Capture the cell that displays the provided text and extract its [X, Y] central coordinate. 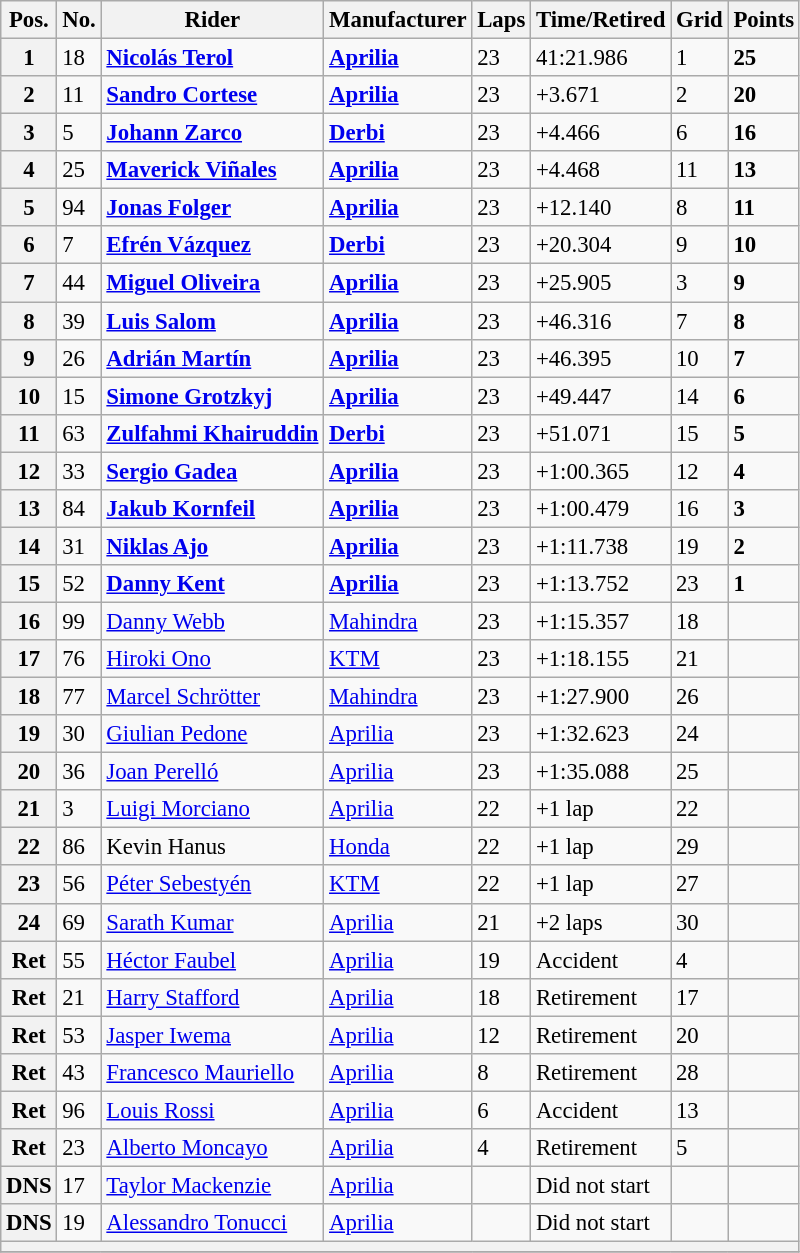
86 [79, 847]
+1:13.752 [601, 584]
Niklas Ajo [212, 546]
Jakub Kornfeil [212, 509]
Sarath Kumar [212, 922]
Grid [700, 20]
Jonas Folger [212, 208]
44 [79, 283]
+1:11.738 [601, 546]
52 [79, 584]
84 [79, 509]
Francesco Mauriello [212, 1073]
Simone Grotzkyj [212, 396]
41:21.986 [601, 58]
No. [79, 20]
+4.468 [601, 170]
Alberto Moncayo [212, 1148]
36 [79, 772]
96 [79, 1110]
Laps [502, 20]
31 [79, 546]
+1:00.365 [601, 471]
+49.447 [601, 396]
94 [79, 208]
Sergio Gadea [212, 471]
Sandro Cortese [212, 95]
Honda [398, 847]
Alessandro Tonucci [212, 1223]
Luigi Morciano [212, 809]
39 [79, 321]
Maverick Viñales [212, 170]
99 [79, 621]
55 [79, 960]
+4.466 [601, 133]
+1:32.623 [601, 734]
Louis Rossi [212, 1110]
Points [764, 20]
Danny Webb [212, 621]
+1:15.357 [601, 621]
+46.395 [601, 358]
+20.304 [601, 245]
33 [79, 471]
69 [79, 922]
43 [79, 1073]
Kevin Hanus [212, 847]
77 [79, 697]
+1:27.900 [601, 697]
Taylor Mackenzie [212, 1185]
+51.071 [601, 433]
27 [700, 885]
Giulian Pedone [212, 734]
+46.316 [601, 321]
Marcel Schrötter [212, 697]
28 [700, 1073]
63 [79, 433]
Nicolás Terol [212, 58]
Miguel Oliveira [212, 283]
Adrián Martín [212, 358]
Luis Salom [212, 321]
+1:35.088 [601, 772]
Time/Retired [601, 20]
Pos. [29, 20]
+3.671 [601, 95]
Hiroki Ono [212, 659]
+25.905 [601, 283]
Manufacturer [398, 20]
Jasper Iwema [212, 1035]
Joan Perelló [212, 772]
Johann Zarco [212, 133]
+2 laps [601, 922]
Zulfahmi Khairuddin [212, 433]
+1:00.479 [601, 509]
Héctor Faubel [212, 960]
Harry Stafford [212, 997]
+12.140 [601, 208]
53 [79, 1035]
Rider [212, 20]
29 [700, 847]
+1:18.155 [601, 659]
Efrén Vázquez [212, 245]
76 [79, 659]
Péter Sebestyén [212, 885]
56 [79, 885]
Danny Kent [212, 584]
